Capture the cell that displays the provided text and extract its [X, Y] central coordinate. 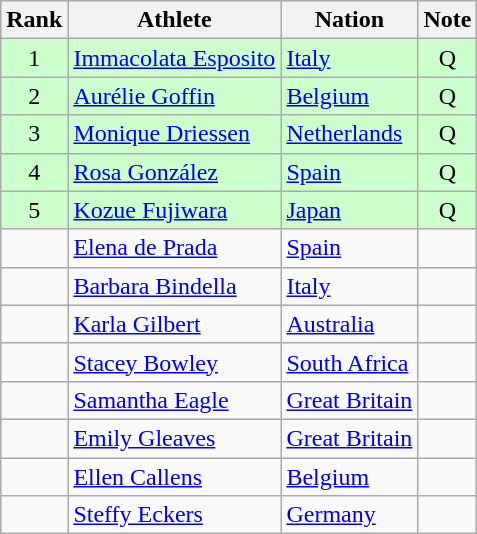
Steffy Eckers [174, 515]
2 [34, 96]
4 [34, 172]
Athlete [174, 20]
Stacey Bowley [174, 362]
Immacolata Esposito [174, 58]
Australia [350, 324]
Aurélie Goffin [174, 96]
3 [34, 134]
Barbara Bindella [174, 286]
Kozue Fujiwara [174, 210]
Note [448, 20]
Rank [34, 20]
Nation [350, 20]
Samantha Eagle [174, 400]
Netherlands [350, 134]
5 [34, 210]
South Africa [350, 362]
1 [34, 58]
Germany [350, 515]
Elena de Prada [174, 248]
Karla Gilbert [174, 324]
Emily Gleaves [174, 438]
Monique Driessen [174, 134]
Japan [350, 210]
Ellen Callens [174, 477]
Rosa González [174, 172]
